Scan for the cell matching the given text and deliver its (X, Y) coordinate at center. 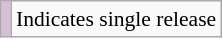
Indicates single release (116, 19)
